Scan for the cell matching the given text and deliver its [x, y] coordinate at center. 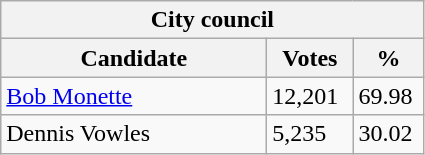
% [388, 58]
30.02 [388, 134]
City council [212, 20]
69.98 [388, 96]
5,235 [310, 134]
Votes [310, 58]
Dennis Vowles [134, 134]
Bob Monette [134, 96]
12,201 [310, 96]
Candidate [134, 58]
